Detect which cell encompasses the target text, then output its (x, y) center coordinate. 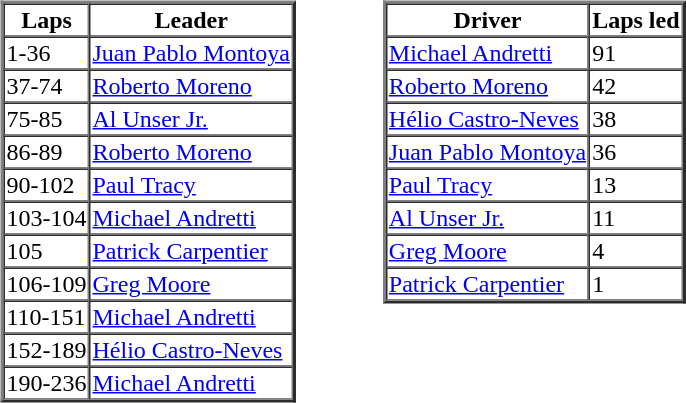
11 (636, 218)
1-36 (47, 52)
90-102 (47, 184)
37-74 (47, 86)
Laps (47, 20)
Laps led (636, 20)
38 (636, 118)
Leader (190, 20)
13 (636, 184)
86-89 (47, 152)
190-236 (47, 382)
75-85 (47, 118)
Driver (488, 20)
105 (47, 250)
1 (636, 284)
91 (636, 52)
110-151 (47, 316)
106-109 (47, 284)
4 (636, 250)
36 (636, 152)
42 (636, 86)
103-104 (47, 218)
152-189 (47, 350)
